Capture the cell that displays the provided text and extract its [x, y] central coordinate. 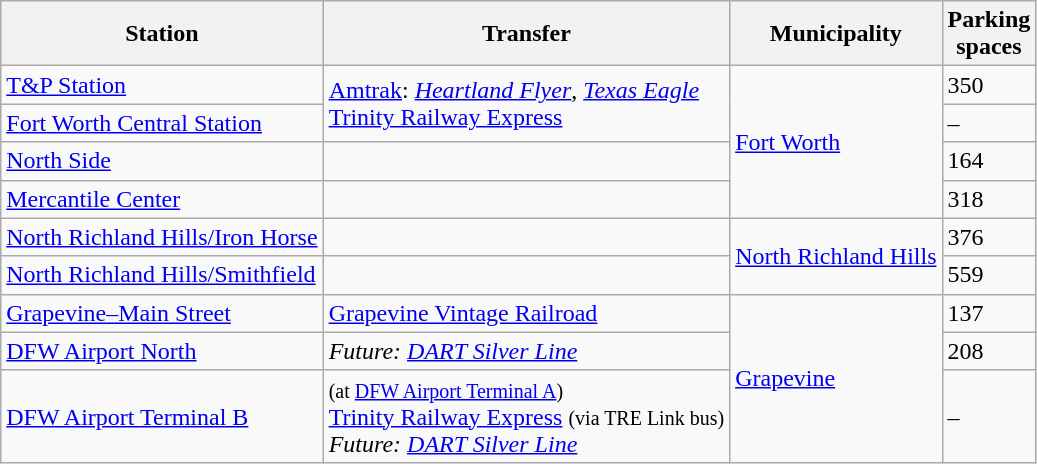
North Richland Hills/Smithfield [162, 275]
350 [989, 85]
Fort Worth Central Station [162, 123]
Future: DART Silver Line [526, 351]
Fort Worth [836, 142]
North Side [162, 161]
Mercantile Center [162, 199]
376 [989, 237]
Transfer [526, 34]
137 [989, 313]
Grapevine Vintage Railroad [526, 313]
559 [989, 275]
North Richland Hills/Iron Horse [162, 237]
(at DFW Airport Terminal A) Trinity Railway Express (via TRE Link bus)Future: DART Silver Line [526, 416]
DFW Airport North [162, 351]
Municipality [836, 34]
Station [162, 34]
Grapevine [836, 378]
Amtrak: Heartland Flyer, Texas Eagle Trinity Railway Express [526, 104]
T&P Station [162, 85]
318 [989, 199]
Grapevine–Main Street [162, 313]
North Richland Hills [836, 256]
Parkingspaces [989, 34]
164 [989, 161]
DFW Airport Terminal B [162, 416]
208 [989, 351]
